Provide the (x, y) coordinate of the cell's center where the given text is located.  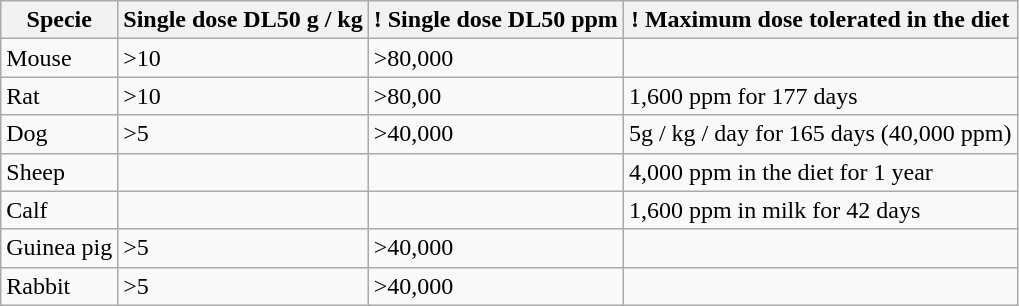
Single dose DL50 g / kg (243, 20)
5g / kg / day for 165 days (40,000 ppm) (820, 134)
Specie (60, 20)
>80,00 (496, 96)
Mouse (60, 58)
Rabbit (60, 286)
Sheep (60, 172)
1,600 ppm in milk for 42 days (820, 210)
Calf (60, 210)
Dog (60, 134)
! Single dose DL50 ppm (496, 20)
! Maximum dose tolerated in the diet (820, 20)
Rat (60, 96)
>80,000 (496, 58)
1,600 ppm for 177 days (820, 96)
Guinea pig (60, 248)
4,000 ppm in the diet for 1 year (820, 172)
